Return (x, y) of the center of cell containing provided text 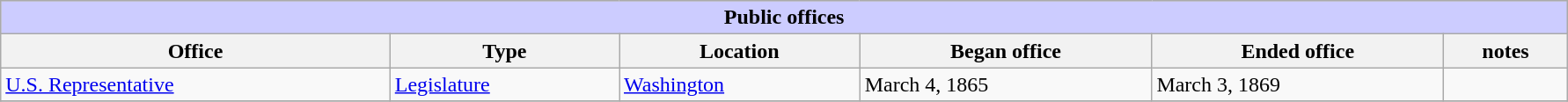
Ended office (1298, 51)
Legislature (504, 84)
Type (504, 51)
Public offices (785, 18)
Washington (740, 84)
Office (195, 51)
notes (1506, 51)
Location (740, 51)
U.S. Representative (195, 84)
March 4, 1865 (1006, 84)
March 3, 1869 (1298, 84)
Began office (1006, 51)
